Identify which cell holds the provided text, then report its (X, Y) central coordinate. 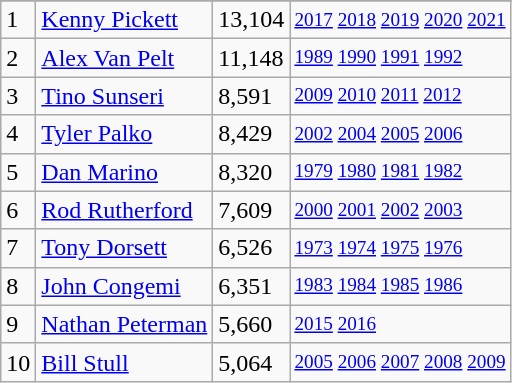
13,104 (252, 20)
8,320 (252, 172)
2002 2004 2005 2006 (400, 134)
Bill Stull (124, 362)
3 (18, 96)
6 (18, 210)
Rod Rutherford (124, 210)
2000 2001 2002 2003 (400, 210)
8 (18, 286)
1973 1974 1975 1976 (400, 248)
1 (18, 20)
Nathan Peterman (124, 324)
4 (18, 134)
9 (18, 324)
5 (18, 172)
2009 2010 2011 2012 (400, 96)
Kenny Pickett (124, 20)
Alex Van Pelt (124, 58)
1979 1980 1981 1982 (400, 172)
5,064 (252, 362)
1983 1984 1985 1986 (400, 286)
6,526 (252, 248)
10 (18, 362)
2005 2006 2007 2008 2009 (400, 362)
2 (18, 58)
8,591 (252, 96)
John Congemi (124, 286)
Tony Dorsett (124, 248)
8,429 (252, 134)
2017 2018 2019 2020 2021 (400, 20)
11,148 (252, 58)
6,351 (252, 286)
5,660 (252, 324)
1989 1990 1991 1992 (400, 58)
7,609 (252, 210)
Tyler Palko (124, 134)
Dan Marino (124, 172)
7 (18, 248)
2015 2016 (400, 324)
Tino Sunseri (124, 96)
